Locate the cell with the specified text and output its [x, y] center coordinate. 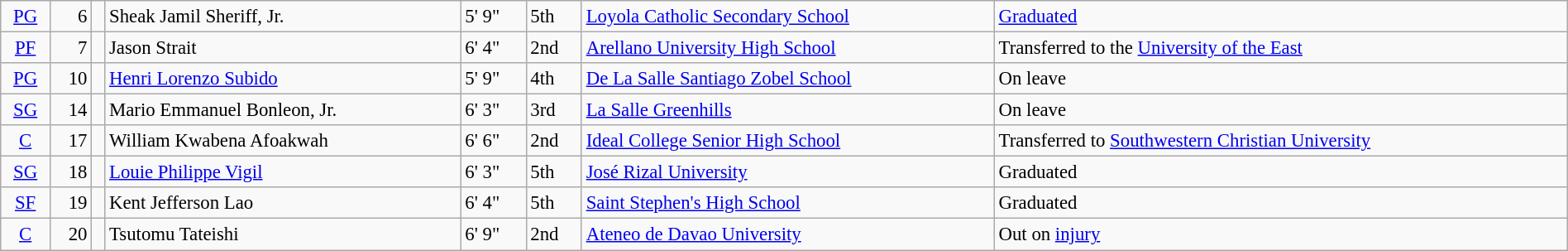
De La Salle Santiago Zobel School [787, 79]
Loyola Catholic Secondary School [787, 17]
Jason Strait [283, 48]
Ateneo de Davao University [787, 234]
3rd [554, 110]
14 [71, 110]
6 [71, 17]
Transferred to Southwestern Christian University [1280, 141]
Henri Lorenzo Subido [283, 79]
Louie Philippe Vigil [283, 172]
17 [71, 141]
18 [71, 172]
4th [554, 79]
6' 9" [493, 234]
La Salle Greenhills [787, 110]
Transferred to the University of the East [1280, 48]
10 [71, 79]
Sheak Jamil Sheriff, Jr. [283, 17]
Kent Jefferson Lao [283, 203]
6' 6" [493, 141]
José Rizal University [787, 172]
Saint Stephen's High School [787, 203]
Out on injury [1280, 234]
19 [71, 203]
PF [26, 48]
Mario Emmanuel Bonleon, Jr. [283, 110]
Ideal College Senior High School [787, 141]
20 [71, 234]
William Kwabena Afoakwah [283, 141]
SF [26, 203]
Tsutomu Tateishi [283, 234]
Arellano University High School [787, 48]
7 [71, 48]
